For the text-containing cell, return its midpoint in (x, y) coordinate format. 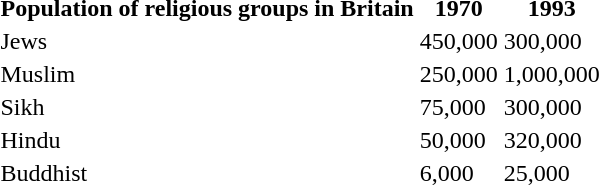
50,000 (458, 140)
450,000 (458, 41)
75,000 (458, 107)
250,000 (458, 74)
